Return [X, Y] of the center of cell containing provided text 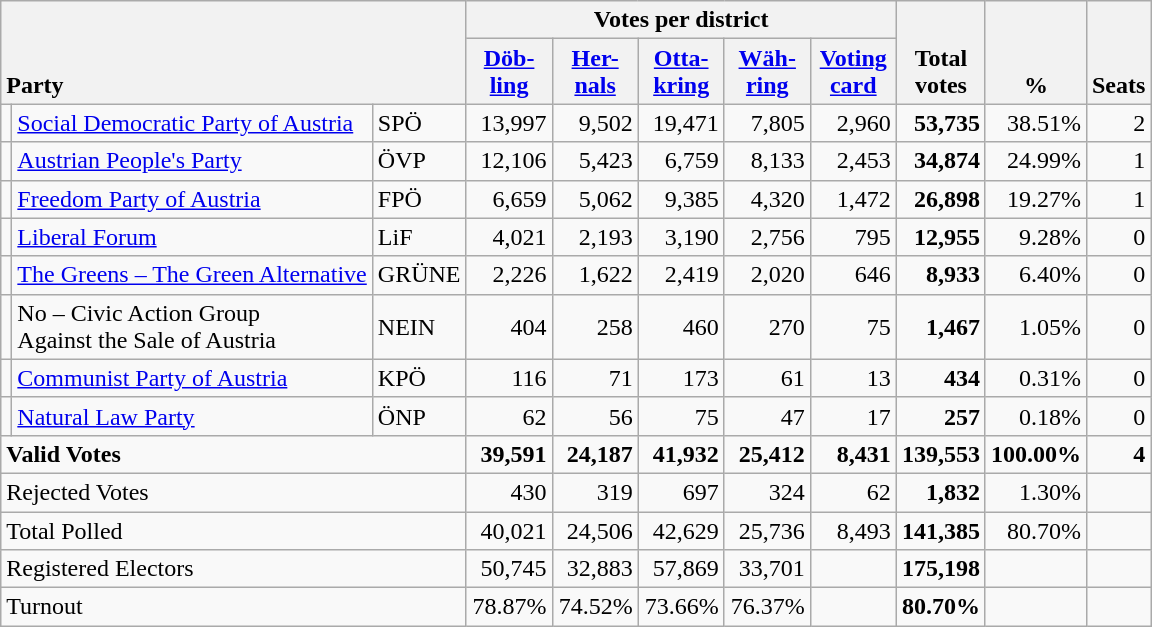
4,021 [509, 237]
57,869 [681, 569]
ÖVP [419, 161]
Seats [1118, 52]
13 [853, 378]
6,659 [509, 199]
25,736 [767, 531]
1,467 [940, 326]
4,320 [767, 199]
GRÜNE [419, 275]
319 [595, 492]
42,629 [681, 531]
4 [1118, 454]
No – Civic Action GroupAgainst the Sale of Austria [192, 326]
Party [234, 52]
3,190 [681, 237]
Her-nals [595, 72]
12,955 [940, 237]
24,187 [595, 454]
2,453 [853, 161]
2 [1118, 123]
8,431 [853, 454]
47 [767, 416]
76.37% [767, 607]
1,622 [595, 275]
SPÖ [419, 123]
9,502 [595, 123]
1.05% [1036, 326]
139,553 [940, 454]
41,932 [681, 454]
2,193 [595, 237]
257 [940, 416]
Turnout [234, 607]
LiF [419, 237]
33,701 [767, 569]
2,226 [509, 275]
100.00% [1036, 454]
646 [853, 275]
32,883 [595, 569]
173 [681, 378]
460 [681, 326]
12,106 [509, 161]
9.28% [1036, 237]
25,412 [767, 454]
24,506 [595, 531]
ÖNP [419, 416]
KPÖ [419, 378]
324 [767, 492]
697 [681, 492]
% [1036, 52]
13,997 [509, 123]
61 [767, 378]
The Greens – The Green Alternative [192, 275]
270 [767, 326]
116 [509, 378]
26,898 [940, 199]
Votes per district [681, 20]
74.52% [595, 607]
53,735 [940, 123]
Döb-ling [509, 72]
Otta-kring [681, 72]
Austrian People's Party [192, 161]
2,756 [767, 237]
175,198 [940, 569]
6.40% [1036, 275]
6,759 [681, 161]
404 [509, 326]
Wäh-ring [767, 72]
Votingcard [853, 72]
39,591 [509, 454]
Registered Electors [234, 569]
9,385 [681, 199]
Freedom Party of Austria [192, 199]
NEIN [419, 326]
FPÖ [419, 199]
7,805 [767, 123]
0.31% [1036, 378]
0.18% [1036, 416]
17 [853, 416]
795 [853, 237]
50,745 [509, 569]
Total Polled [234, 531]
Liberal Forum [192, 237]
Valid Votes [234, 454]
Communist Party of Austria [192, 378]
258 [595, 326]
40,021 [509, 531]
2,960 [853, 123]
71 [595, 378]
1,832 [940, 492]
24.99% [1036, 161]
1,472 [853, 199]
56 [595, 416]
5,423 [595, 161]
34,874 [940, 161]
Social Democratic Party of Austria [192, 123]
8,933 [940, 275]
1.30% [1036, 492]
38.51% [1036, 123]
434 [940, 378]
Rejected Votes [234, 492]
8,133 [767, 161]
73.66% [681, 607]
8,493 [853, 531]
78.87% [509, 607]
Totalvotes [940, 52]
141,385 [940, 531]
19.27% [1036, 199]
430 [509, 492]
2,020 [767, 275]
Natural Law Party [192, 416]
19,471 [681, 123]
5,062 [595, 199]
2,419 [681, 275]
